Extract the (X, Y) coordinate from the center of the cell holding the provided text.  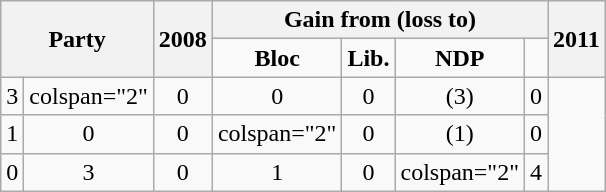
NDP (460, 58)
Lib. (368, 58)
Party (78, 39)
2008 (182, 39)
(1) (460, 134)
Bloc (277, 58)
(3) (460, 96)
4 (536, 172)
2011 (577, 39)
Gain from (loss to) (380, 20)
